Scan for the cell matching the given text and deliver its [x, y] coordinate at center. 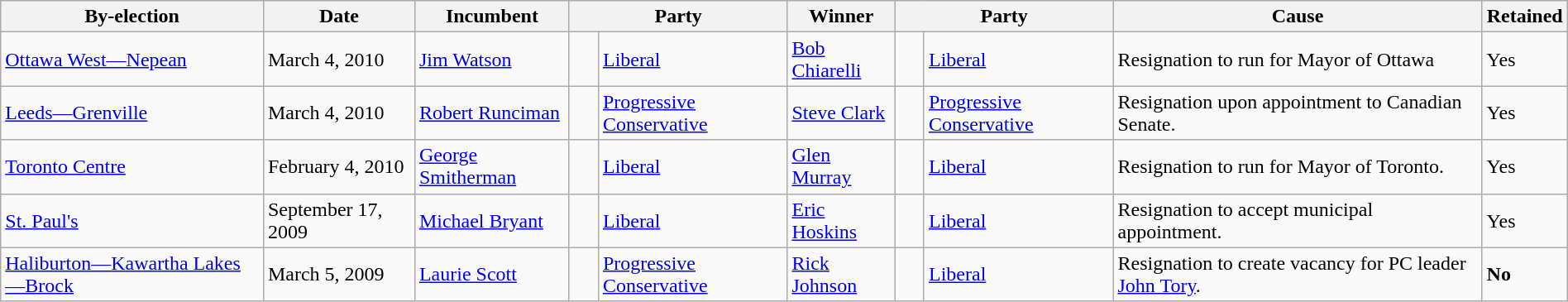
March 5, 2009 [339, 275]
No [1525, 275]
February 4, 2010 [339, 167]
Resignation to run for Mayor of Toronto. [1298, 167]
Bob Chiarelli [841, 60]
Resignation to accept municipal appointment. [1298, 220]
By-election [132, 17]
Resignation to create vacancy for PC leader John Tory. [1298, 275]
Cause [1298, 17]
Jim Watson [491, 60]
Date [339, 17]
Resignation upon appointment to Canadian Senate. [1298, 113]
Laurie Scott [491, 275]
Robert Runciman [491, 113]
Retained [1525, 17]
Winner [841, 17]
Glen Murray [841, 167]
George Smitherman [491, 167]
Leeds—Grenville [132, 113]
Michael Bryant [491, 220]
Toronto Centre [132, 167]
St. Paul's [132, 220]
Steve Clark [841, 113]
Resignation to run for Mayor of Ottawa [1298, 60]
Eric Hoskins [841, 220]
Ottawa West—Nepean [132, 60]
Haliburton—Kawartha Lakes—Brock [132, 275]
September 17, 2009 [339, 220]
Rick Johnson [841, 275]
Incumbent [491, 17]
